Output the (X, Y) coordinate of the center of the cell containing the given text.  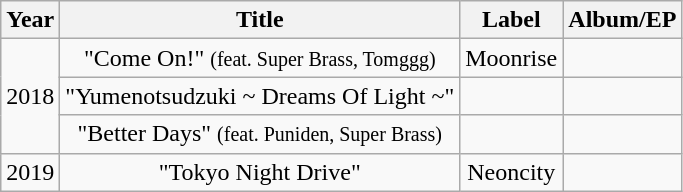
Neoncity (512, 172)
Year (30, 20)
2019 (30, 172)
Moonrise (512, 58)
"Tokyo Night Drive" (260, 172)
"Better Days" (feat. Puniden, Super Brass) (260, 134)
Title (260, 20)
"Yumenotsudzuki ~ Dreams Of Light ~" (260, 96)
"Come On!" (feat. Super Brass, Tomggg) (260, 58)
2018 (30, 96)
Label (512, 20)
Album/EP (622, 20)
